Locate the cell with the specified text and output its [X, Y] center coordinate. 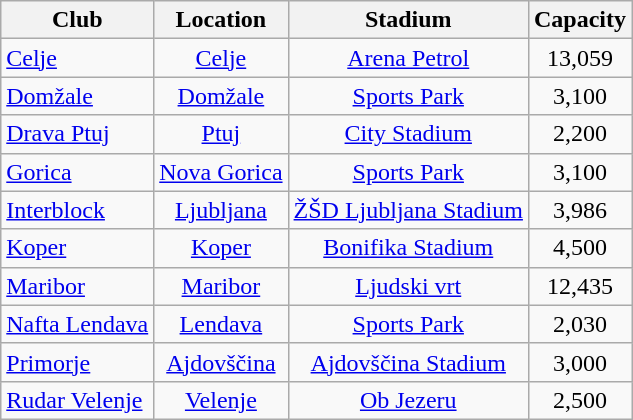
Velenje [221, 400]
Ajdovščina [221, 362]
Club [78, 20]
3,986 [580, 210]
Ptuj [221, 134]
2,500 [580, 400]
13,059 [580, 58]
Ljubljana [221, 210]
4,500 [580, 248]
3,000 [580, 362]
ŽŠD Ljubljana Stadium [408, 210]
Gorica [78, 172]
Drava Ptuj [78, 134]
City Stadium [408, 134]
Capacity [580, 20]
Interblock [78, 210]
2,200 [580, 134]
Rudar Velenje [78, 400]
Nova Gorica [221, 172]
Ob Jezeru [408, 400]
Primorje [78, 362]
Nafta Lendava [78, 324]
Stadium [408, 20]
2,030 [580, 324]
Ljudski vrt [408, 286]
Arena Petrol [408, 58]
Lendava [221, 324]
Location [221, 20]
Bonifika Stadium [408, 248]
12,435 [580, 286]
Ajdovščina Stadium [408, 362]
